Return (X, Y) of the center of cell containing provided text 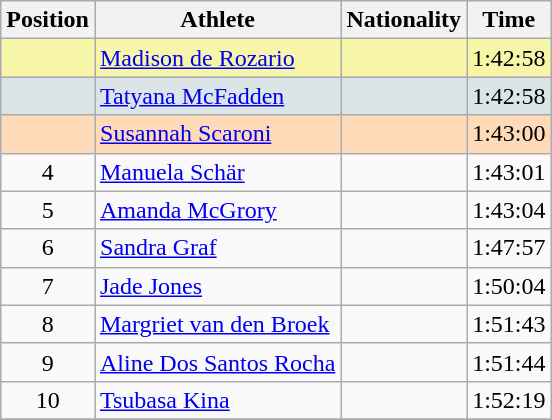
1:43:00 (509, 134)
Sandra Graf (217, 248)
5 (48, 210)
Manuela Schär (217, 172)
Tsubasa Kina (217, 400)
Nationality (404, 20)
1:43:04 (509, 210)
4 (48, 172)
1:52:19 (509, 400)
Susannah Scaroni (217, 134)
6 (48, 248)
1:50:04 (509, 286)
Amanda McGrory (217, 210)
9 (48, 362)
Madison de Rozario (217, 58)
1:51:43 (509, 324)
1:43:01 (509, 172)
10 (48, 400)
Tatyana McFadden (217, 96)
1:51:44 (509, 362)
Margriet van den Broek (217, 324)
1:47:57 (509, 248)
Athlete (217, 20)
Time (509, 20)
7 (48, 286)
Jade Jones (217, 286)
Position (48, 20)
8 (48, 324)
Aline Dos Santos Rocha (217, 362)
